Return the (X, Y) coordinate for the center point of the cell that contains the specified text.  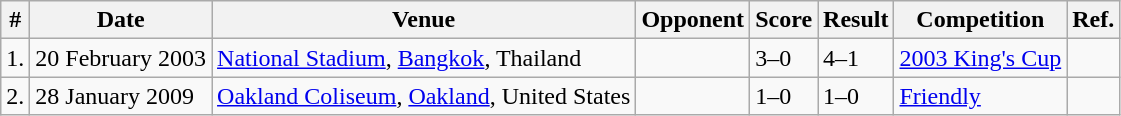
Score (784, 20)
National Stadium, Bangkok, Thailand (424, 58)
Date (121, 20)
Result (856, 20)
Competition (980, 20)
3–0 (784, 58)
Oakland Coliseum, Oakland, United States (424, 96)
4–1 (856, 58)
Friendly (980, 96)
Venue (424, 20)
28 January 2009 (121, 96)
2. (16, 96)
1. (16, 58)
Opponent (693, 20)
# (16, 20)
20 February 2003 (121, 58)
Ref. (1094, 20)
2003 King's Cup (980, 58)
